Extract the [X, Y] coordinate from the center of the cell holding the provided text.  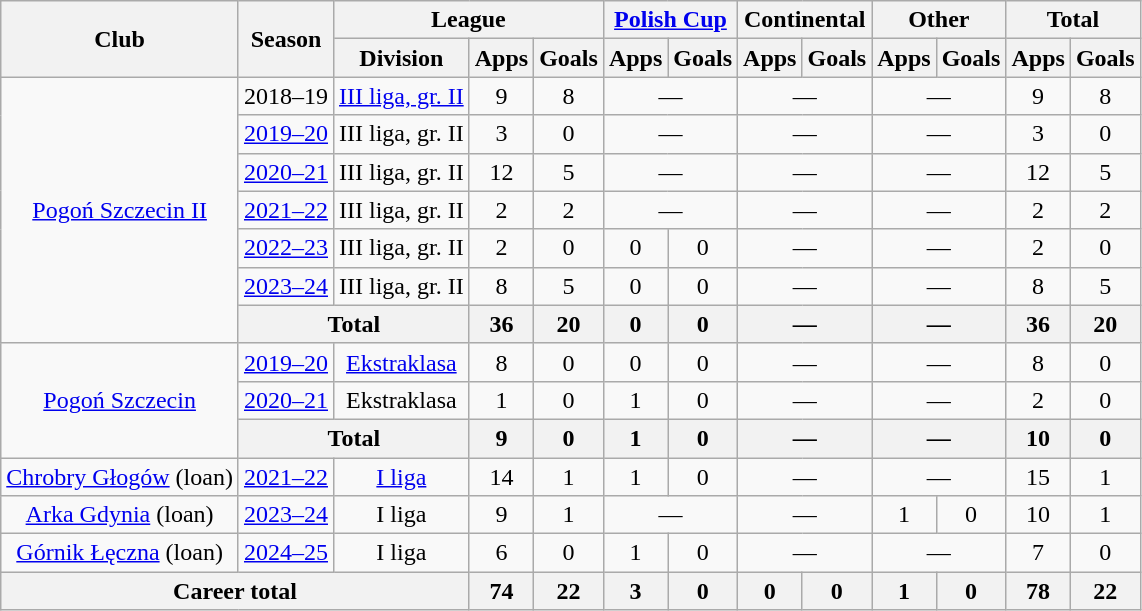
League [469, 20]
74 [501, 591]
Division [402, 58]
7 [1038, 553]
Career total [235, 591]
Continental [805, 20]
6 [501, 553]
Pogoń Szczecin II [120, 210]
Arka Gdynia (loan) [120, 515]
2024–25 [286, 553]
15 [1038, 477]
Polish Cup [670, 20]
2018–19 [286, 96]
14 [501, 477]
Chrobry Głogów (loan) [120, 477]
78 [1038, 591]
Górnik Łęczna (loan) [120, 553]
Other [939, 20]
Pogoń Szczecin [120, 400]
Club [120, 39]
2022–23 [286, 248]
Season [286, 39]
